From the cell containing the given text, extract its center point as [X, Y] coordinate. 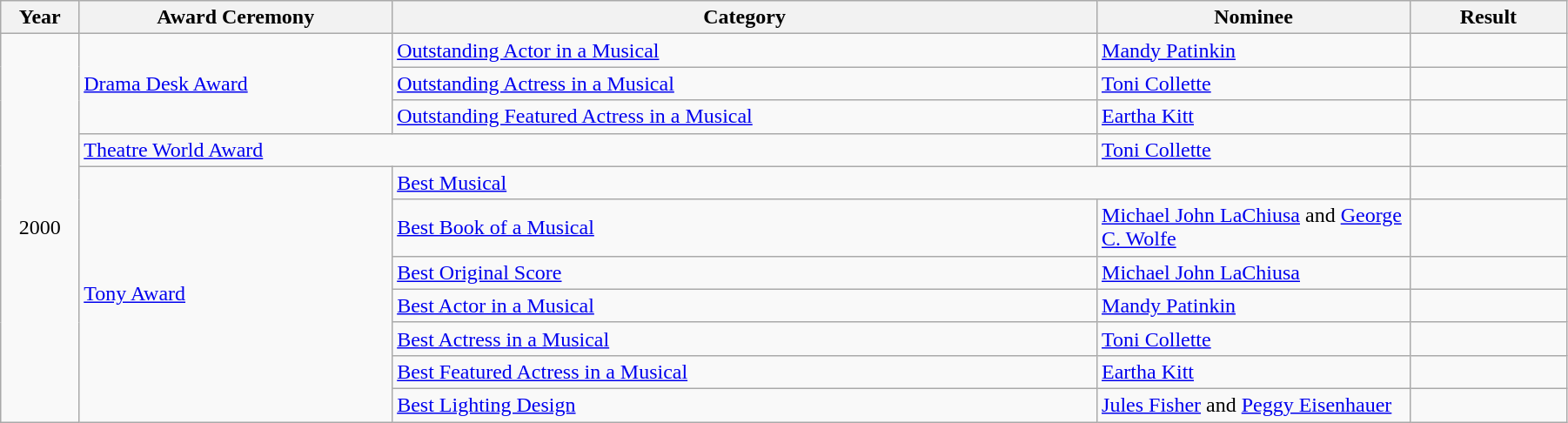
Tony Award [236, 294]
Outstanding Actress in a Musical [745, 84]
2000 [40, 228]
Best Original Score [745, 272]
Best Book of a Musical [745, 228]
Best Actor in a Musical [745, 305]
Jules Fisher and Peggy Eisenhauer [1254, 405]
Award Ceremony [236, 17]
Category [745, 17]
Best Featured Actress in a Musical [745, 372]
Michael John LaChiusa [1254, 272]
Outstanding Actor in a Musical [745, 50]
Theatre World Award [588, 150]
Outstanding Featured Actress in a Musical [745, 117]
Best Actress in a Musical [745, 339]
Year [40, 17]
Drama Desk Award [236, 84]
Best Lighting Design [745, 405]
Best Musical [901, 183]
Nominee [1254, 17]
Result [1488, 17]
Michael John LaChiusa and George C. Wolfe [1254, 228]
